Identify which cell holds the provided text, then report its (x, y) central coordinate. 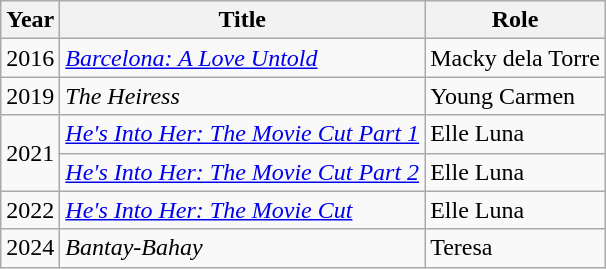
2016 (30, 58)
Title (242, 20)
He's Into Her: The Movie Cut Part 1 (242, 134)
He's Into Her: The Movie Cut Part 2 (242, 172)
Year (30, 20)
Bantay-Bahay (242, 248)
2019 (30, 96)
Barcelona: A Love Untold (242, 58)
2022 (30, 210)
The Heiress (242, 96)
Teresa (516, 248)
Young Carmen (516, 96)
2024 (30, 248)
2021 (30, 153)
Macky dela Torre (516, 58)
He's Into Her: The Movie Cut (242, 210)
Role (516, 20)
